Provide the (x, y) coordinate of the cell's center where the given text is located.  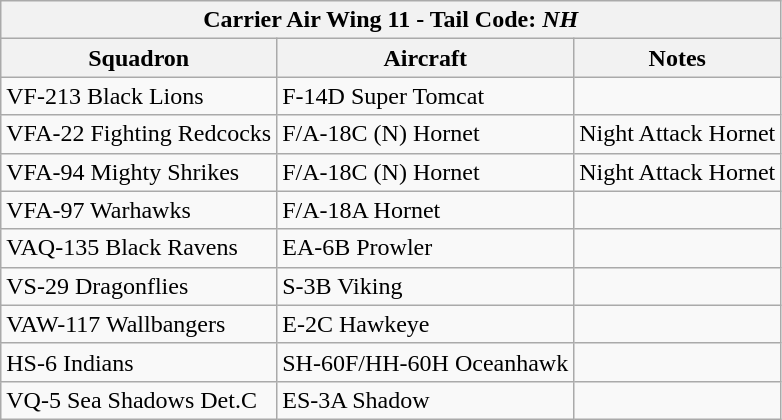
VFA-97 Warhawks (139, 210)
Squadron (139, 58)
VAQ-135 Black Ravens (139, 248)
HS-6 Indians (139, 362)
VF-213 Black Lions (139, 96)
VQ-5 Sea Shadows Det.C (139, 400)
S-3B Viking (426, 286)
Carrier Air Wing 11 - Tail Code: NH (391, 20)
VAW-117 Wallbangers (139, 324)
F-14D Super Tomcat (426, 96)
F/A-18A Hornet (426, 210)
EA-6B Prowler (426, 248)
Aircraft (426, 58)
ES-3A Shadow (426, 400)
E-2C Hawkeye (426, 324)
Notes (678, 58)
VS-29 Dragonflies (139, 286)
VFA-94 Mighty Shrikes (139, 172)
VFA-22 Fighting Redcocks (139, 134)
SH-60F/HH-60H Oceanhawk (426, 362)
